Output the [x, y] coordinate of the center of the cell containing the given text.  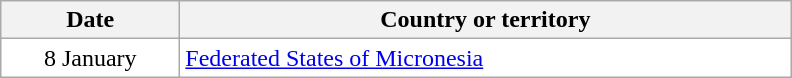
Federated States of Micronesia [486, 58]
8 January [90, 58]
Date [90, 20]
Country or territory [486, 20]
